Determine the [x, y] coordinate at the center of the cell enclosing the given text.  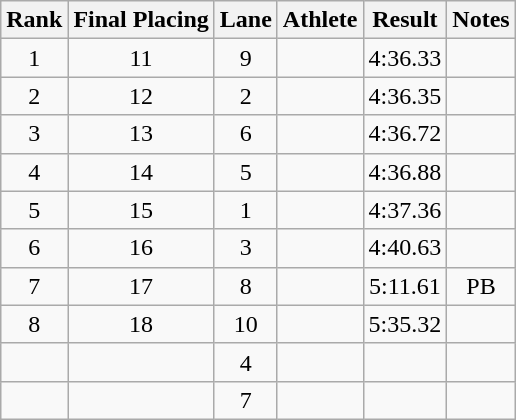
4:40.63 [405, 248]
5:35.32 [405, 324]
Lane [246, 20]
Rank [34, 20]
4:36.88 [405, 172]
5:11.61 [405, 286]
15 [141, 210]
4:36.35 [405, 96]
Athlete [320, 20]
PB [481, 286]
Final Placing [141, 20]
4:37.36 [405, 210]
9 [246, 58]
4:36.72 [405, 134]
12 [141, 96]
Result [405, 20]
4:36.33 [405, 58]
16 [141, 248]
10 [246, 324]
17 [141, 286]
14 [141, 172]
11 [141, 58]
13 [141, 134]
18 [141, 324]
Notes [481, 20]
